Return [X, Y] of the center of cell containing provided text 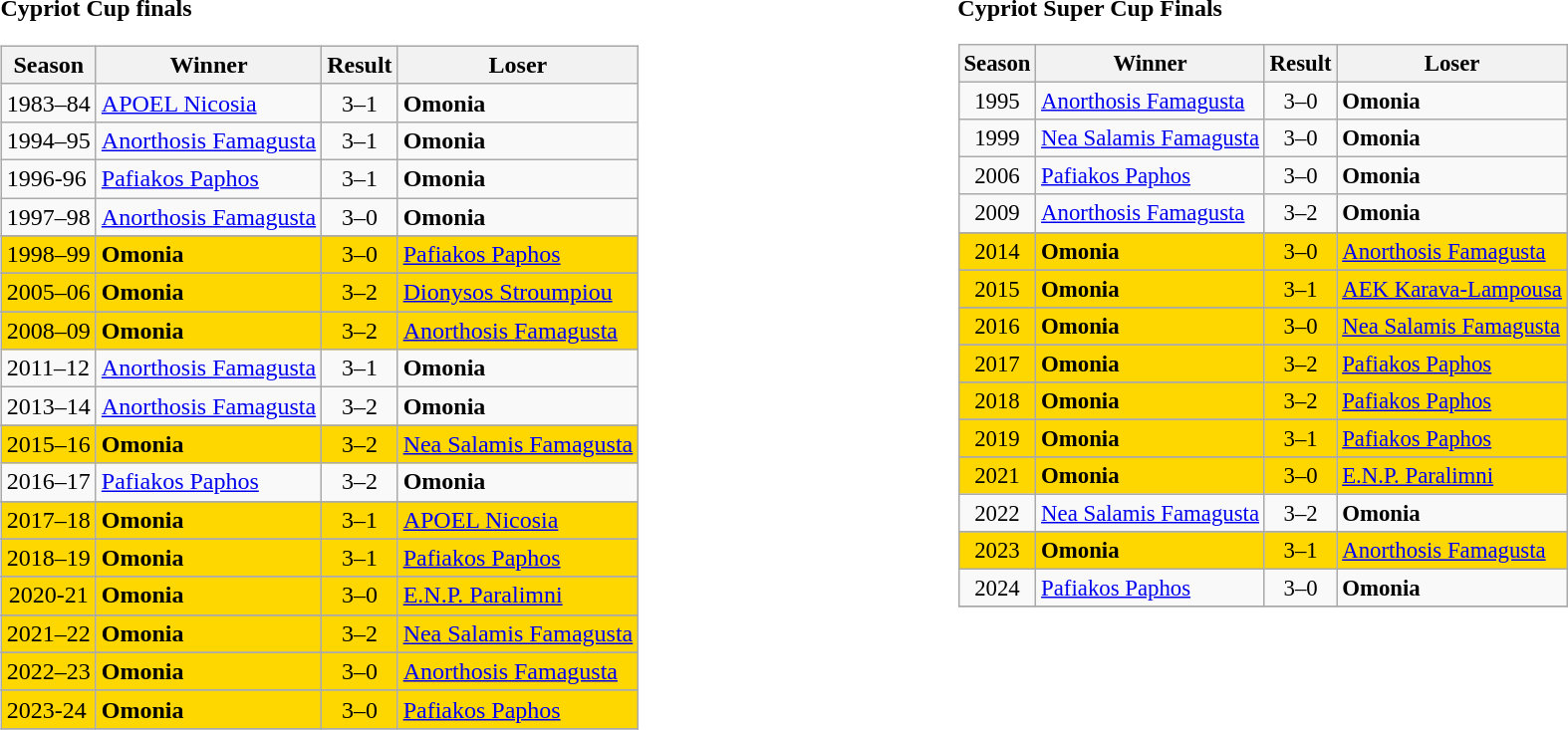
1997–98 [48, 216]
Dionysos Stroumpiou [518, 293]
2016 [997, 326]
2016–17 [48, 482]
2017 [997, 364]
2018 [997, 400]
2019 [997, 438]
2021–22 [48, 633]
2021 [997, 476]
2015 [997, 289]
2020-21 [48, 596]
2005–06 [48, 293]
2024 [997, 588]
1999 [997, 138]
2014 [997, 251]
2017–18 [48, 520]
2011–12 [48, 368]
2022–23 [48, 671]
2023-24 [48, 709]
2009 [997, 213]
1996-96 [48, 178]
2015–16 [48, 444]
2008–09 [48, 331]
1998–99 [48, 255]
2018–19 [48, 558]
2023 [997, 551]
2006 [997, 176]
1994–95 [48, 140]
1983–84 [48, 103]
1995 [997, 102]
AEK Karava-Lampousa [1452, 289]
2013–14 [48, 406]
2022 [997, 513]
